Detect which cell encompasses the target text, then output its (X, Y) center coordinate. 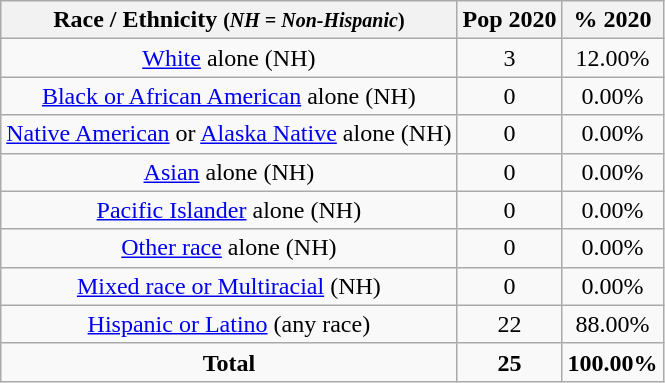
100.00% (612, 362)
25 (510, 362)
Pop 2020 (510, 20)
Native American or Alaska Native alone (NH) (229, 134)
Mixed race or Multiracial (NH) (229, 286)
Total (229, 362)
3 (510, 58)
Race / Ethnicity (NH = Non-Hispanic) (229, 20)
Asian alone (NH) (229, 172)
12.00% (612, 58)
% 2020 (612, 20)
22 (510, 324)
Black or African American alone (NH) (229, 96)
Hispanic or Latino (any race) (229, 324)
88.00% (612, 324)
White alone (NH) (229, 58)
Other race alone (NH) (229, 248)
Pacific Islander alone (NH) (229, 210)
